Return (X, Y) of the center of cell containing provided text 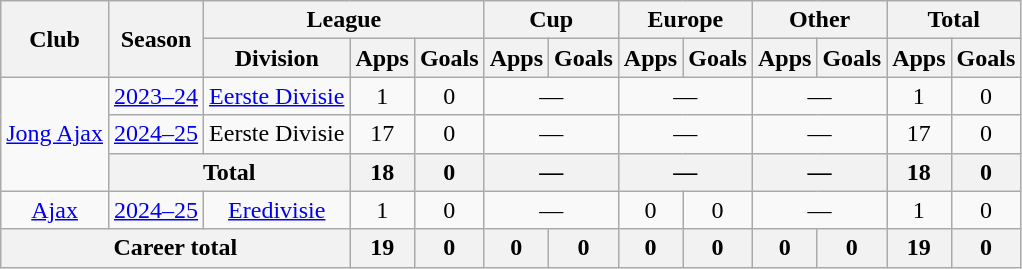
Other (819, 20)
Career total (176, 248)
Cup (551, 20)
Club (55, 39)
Season (156, 39)
Jong Ajax (55, 134)
2023–24 (156, 96)
Eredivisie (277, 210)
League (344, 20)
Division (277, 58)
Ajax (55, 210)
Europe (685, 20)
